Return [X, Y] of the center of cell containing provided text 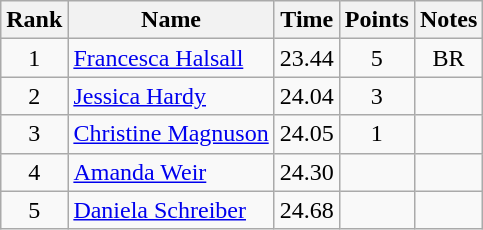
Jessica Hardy [171, 96]
24.30 [306, 172]
24.04 [306, 96]
Time [306, 20]
Francesca Halsall [171, 58]
Notes [448, 20]
2 [34, 96]
Daniela Schreiber [171, 210]
24.05 [306, 134]
Points [376, 20]
24.68 [306, 210]
BR [448, 58]
Christine Magnuson [171, 134]
23.44 [306, 58]
Name [171, 20]
Rank [34, 20]
4 [34, 172]
Amanda Weir [171, 172]
